From the cell containing the given text, extract its center point as (x, y) coordinate. 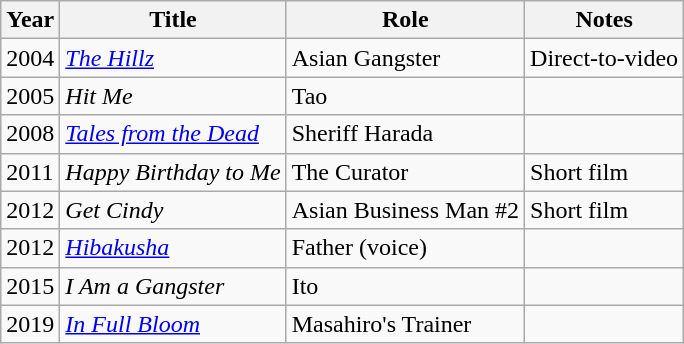
Direct-to-video (604, 58)
Get Cindy (173, 210)
The Hillz (173, 58)
In Full Bloom (173, 324)
Asian Business Man #2 (405, 210)
Year (30, 20)
Hit Me (173, 96)
2015 (30, 286)
2008 (30, 134)
I Am a Gangster (173, 286)
Tales from the Dead (173, 134)
Ito (405, 286)
Hibakusha (173, 248)
2019 (30, 324)
Asian Gangster (405, 58)
Father (voice) (405, 248)
Title (173, 20)
Happy Birthday to Me (173, 172)
Role (405, 20)
The Curator (405, 172)
2005 (30, 96)
2011 (30, 172)
Tao (405, 96)
Notes (604, 20)
Sheriff Harada (405, 134)
Masahiro's Trainer (405, 324)
2004 (30, 58)
